Detect which cell encompasses the target text, then output its (x, y) center coordinate. 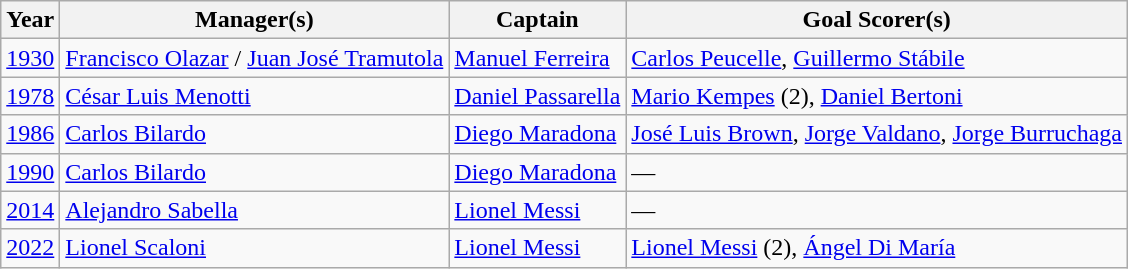
2022 (30, 248)
José Luis Brown, Jorge Valdano, Jorge Burruchaga (877, 134)
Manuel Ferreira (538, 58)
Alejandro Sabella (254, 210)
Mario Kempes (2), Daniel Bertoni (877, 96)
Year (30, 20)
1986 (30, 134)
1930 (30, 58)
Francisco Olazar / Juan José Tramutola (254, 58)
1990 (30, 172)
Lionel Messi (2), Ángel Di María (877, 248)
César Luis Menotti (254, 96)
Manager(s) (254, 20)
Carlos Peucelle, Guillermo Stábile (877, 58)
1978 (30, 96)
Lionel Scaloni (254, 248)
2014 (30, 210)
Daniel Passarella (538, 96)
Captain (538, 20)
Goal Scorer(s) (877, 20)
